Search for the cell housing the specified text and yield its (X, Y) center coordinate. 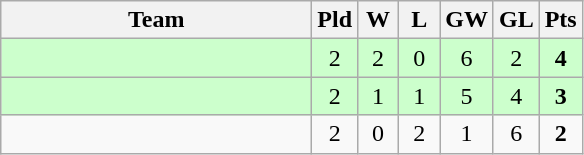
GW (467, 20)
3 (560, 96)
Pts (560, 20)
GL (516, 20)
L (420, 20)
Team (156, 20)
Pld (335, 20)
W (378, 20)
5 (467, 96)
